Identify which cell holds the provided text, then report its [X, Y] central coordinate. 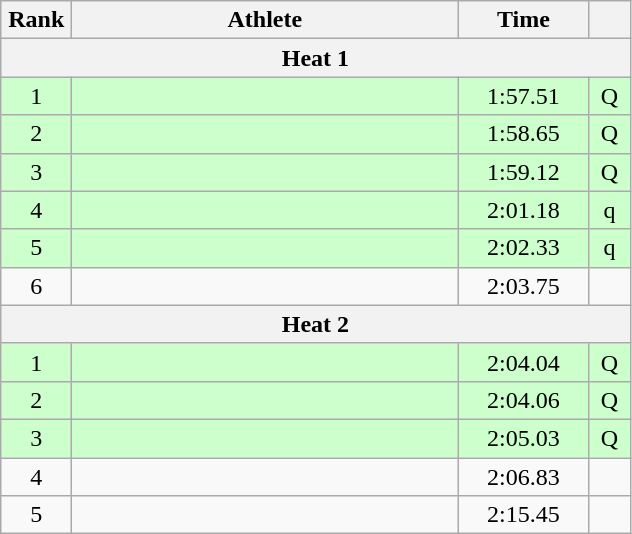
Time [524, 20]
Rank [36, 20]
2:05.03 [524, 438]
1:58.65 [524, 134]
2:06.83 [524, 477]
2:02.33 [524, 248]
Heat 1 [316, 58]
2:03.75 [524, 286]
2:15.45 [524, 515]
1:57.51 [524, 96]
2:01.18 [524, 210]
Heat 2 [316, 324]
2:04.06 [524, 400]
1:59.12 [524, 172]
2:04.04 [524, 362]
6 [36, 286]
Athlete [265, 20]
